Return the (X, Y) coordinate for the center point of the cell that contains the specified text.  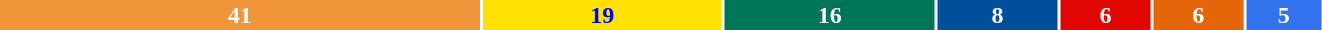
8 (998, 15)
19 (602, 15)
16 (830, 15)
41 (240, 15)
5 (1284, 15)
